Determine the [X, Y] coordinate at the center of the cell enclosing the given text.  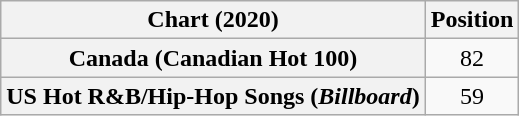
59 [472, 96]
Canada (Canadian Hot 100) [213, 58]
US Hot R&B/Hip-Hop Songs (Billboard) [213, 96]
Chart (2020) [213, 20]
Position [472, 20]
82 [472, 58]
